Determine the (x, y) coordinate at the center of the cell enclosing the given text.  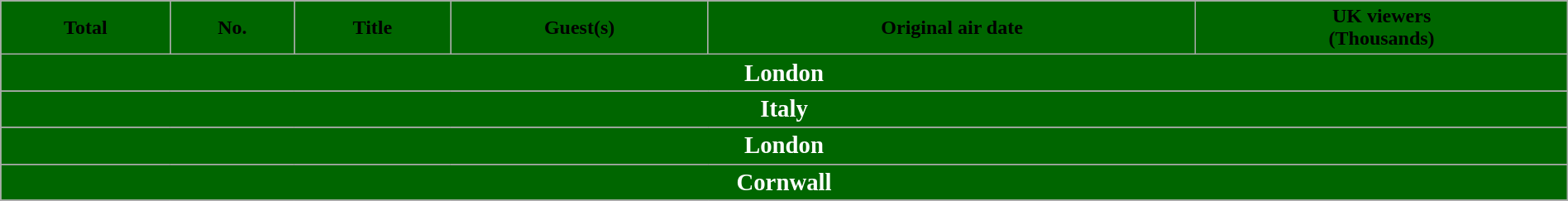
Cornwall (784, 182)
Italy (784, 109)
No. (232, 28)
Total (86, 28)
Guest(s) (579, 28)
Title (372, 28)
Original air date (952, 28)
UK viewers(Thousands) (1381, 28)
